Find where the given text appears and provide that cell's center as [x, y] coordinate. 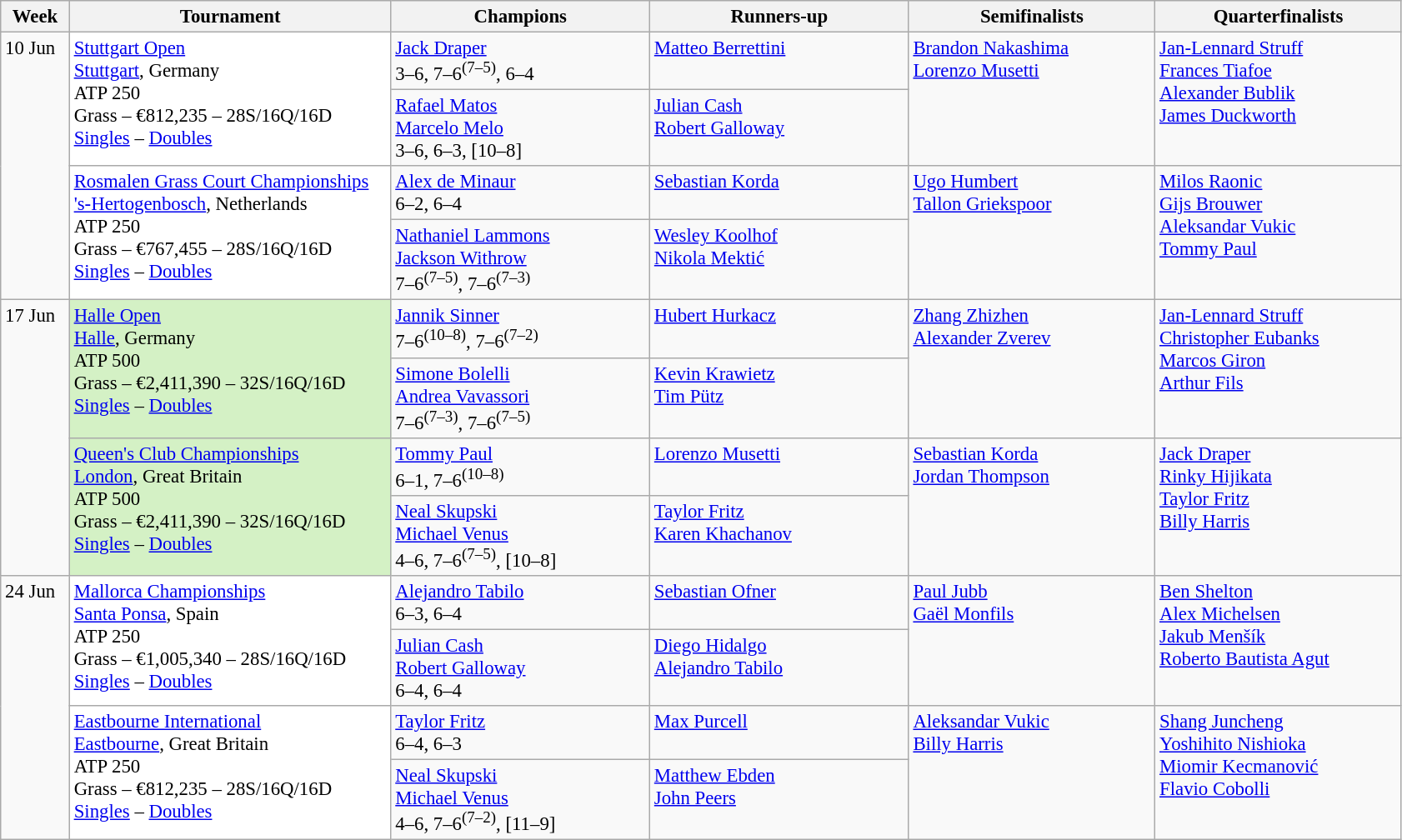
Eastbourne InternationalEastbourne, Great BritainATP 250Grass – €812,235 – 28S/16Q/16DSingles – Doubles [230, 773]
Taylor Fritz Karen Khachanov [780, 536]
Jack Draper Rinky Hijikata Taylor Fritz Billy Harris [1279, 507]
Jack Draper 3–6, 7–6(7–5), 6–4 [520, 62]
Brandon Nakashima Lorenzo Musetti [1032, 100]
Tommy Paul 6–1, 7–6(10–8) [520, 467]
Jan-Lennard Struff Frances Tiafoe Alexander Bublik James Duckworth [1279, 100]
17 Jun [35, 438]
Shang Juncheng Yoshihito Nishioka Miomir Kecmanović Flavio Cobolli [1279, 773]
Zhang Zhizhen Alexander Zverev [1032, 368]
Alex de Minaur 6–2, 6–4 [520, 193]
10 Jun [35, 167]
Jannik Sinner 7–6(10–8), 7–6(7–2) [520, 328]
Neal Skupski Michael Venus 4–6, 7–6(7–5), [10–8] [520, 536]
Aleksandar Vukic Billy Harris [1032, 773]
Nathaniel Lammons Jackson Withrow 7–6(7–5), 7–6(7–3) [520, 260]
Max Purcell [780, 733]
24 Jun [35, 708]
Champions [520, 17]
Ben Shelton Alex Michelsen Jakub Menšík Roberto Bautista Agut [1279, 641]
Taylor Fritz 6–4, 6–3 [520, 733]
Halle OpenHalle, GermanyATP 500Grass – €2,411,390 – 32S/16Q/16DSingles – Doubles [230, 368]
Tournament [230, 17]
Stuttgart OpenStuttgart, GermanyATP 250Grass – €812,235 – 28S/16Q/16DSingles – Doubles [230, 100]
Week [35, 17]
Lorenzo Musetti [780, 467]
Sebastian Korda Jordan Thompson [1032, 507]
Paul Jubb Gaël Monfils [1032, 641]
Rosmalen Grass Court Championships's-Hertogenbosch, NetherlandsATP 250Grass – €767,455 – 28S/16Q/16DSingles – Doubles [230, 233]
Alejandro Tabilo 6–3, 6–4 [520, 603]
Julian Cash Robert Galloway 6–4, 6–4 [520, 667]
Runners-up [780, 17]
Quarterfinalists [1279, 17]
Neal Skupski Michael Venus 4–6, 7–6(7–2), [11–9] [520, 800]
Mallorca ChampionshipsSanta Ponsa, SpainATP 250Grass – €1,005,340 – 28S/16Q/16DSingles – Doubles [230, 641]
Kevin Krawietz Tim Pütz [780, 397]
Semifinalists [1032, 17]
Sebastian Ofner [780, 603]
Rafael Matos Marcelo Melo 3–6, 6–3, [10–8] [520, 128]
Hubert Hurkacz [780, 328]
Jan-Lennard Struff Christopher Eubanks Marcos Giron Arthur Fils [1279, 368]
Ugo Humbert Tallon Griekspoor [1032, 233]
Matthew Ebden John Peers [780, 800]
Milos Raonic Gijs Brouwer Aleksandar Vukic Tommy Paul [1279, 233]
Simone Bolelli Andrea Vavassori 7–6(7–3), 7–6(7–5) [520, 397]
Sebastian Korda [780, 193]
Wesley Koolhof Nikola Mektić [780, 260]
Diego Hidalgo Alejandro Tabilo [780, 667]
Julian Cash Robert Galloway [780, 128]
Matteo Berrettini [780, 62]
Queen's Club ChampionshipsLondon, Great Britain ATP 500Grass – €2,411,390 – 32S/16Q/16DSingles – Doubles [230, 507]
